Find where the given text appears and provide that cell's center as (x, y) coordinate. 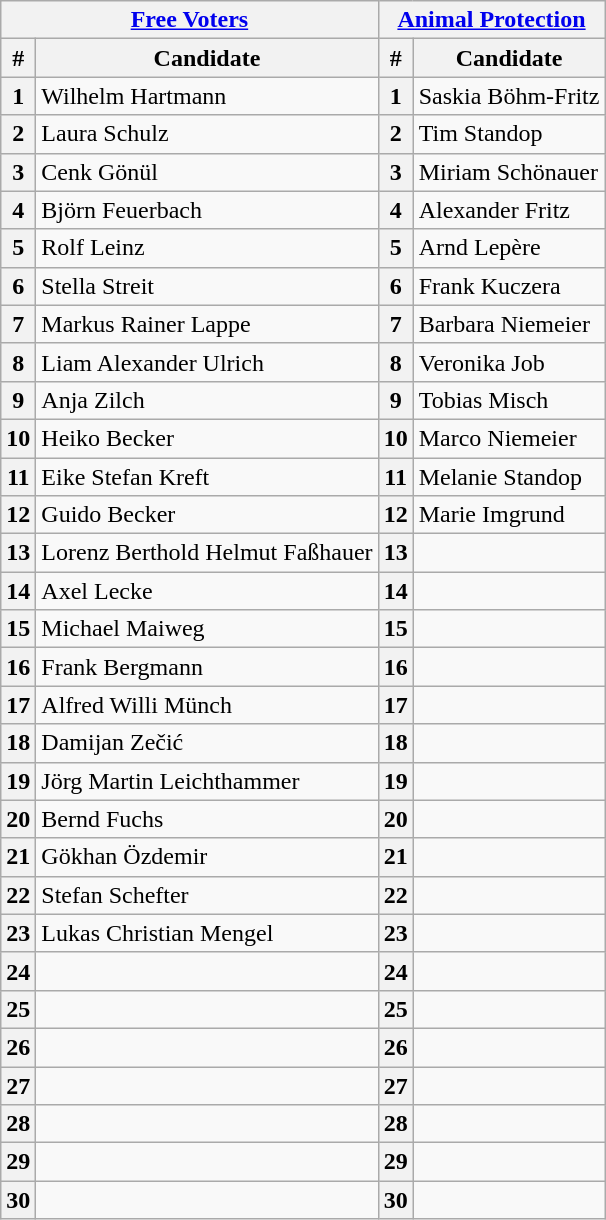
Animal Protection (492, 20)
Free Voters (190, 20)
Melanie Standop (509, 477)
Frank Kuczera (509, 286)
Tobias Misch (509, 400)
Veronika Job (509, 362)
Cenk Gönül (207, 172)
Saskia Böhm-Fritz (509, 96)
Barbara Niemeier (509, 324)
Alexander Fritz (509, 210)
Björn Feuerbach (207, 210)
Axel Lecke (207, 591)
Jörg Martin Leichthammer (207, 781)
Guido Becker (207, 515)
Anja Zilch (207, 400)
Frank Bergmann (207, 667)
Michael Maiweg (207, 629)
Lukas Christian Mengel (207, 933)
Eike Stefan Kreft (207, 477)
Miriam Schönauer (509, 172)
Rolf Leinz (207, 248)
Bernd Fuchs (207, 819)
Marie Imgrund (509, 515)
Tim Standop (509, 134)
Gökhan Özdemir (207, 857)
Heiko Becker (207, 438)
Markus Rainer Lappe (207, 324)
Stefan Schefter (207, 895)
Alfred Willi Münch (207, 705)
Wilhelm Hartmann (207, 96)
Lorenz Berthold Helmut Faßhauer (207, 553)
Damijan Zečić (207, 743)
Marco Niemeier (509, 438)
Arnd Lepère (509, 248)
Laura Schulz (207, 134)
Liam Alexander Ulrich (207, 362)
Stella Streit (207, 286)
